Determine the [X, Y] coordinate at the center of the cell enclosing the given text.  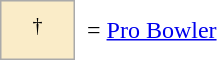
† [38, 30]
